For the text-containing cell, return its midpoint in [x, y] coordinate format. 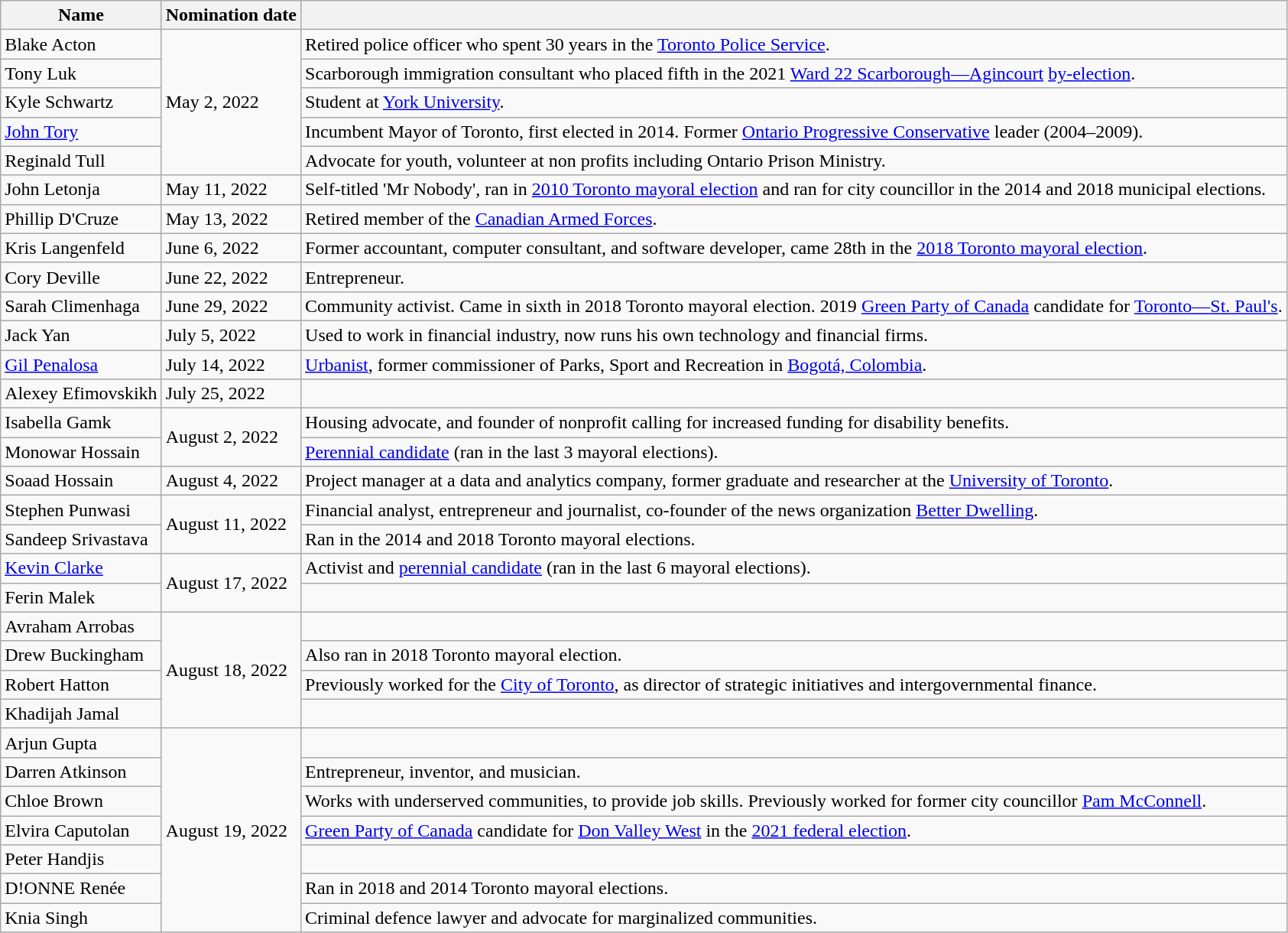
Isabella Gamk [81, 423]
John Letonja [81, 190]
Project manager at a data and analytics company, former graduate and researcher at the University of Toronto. [794, 481]
Ferin Malek [81, 597]
Tony Luk [81, 73]
Chloe Brown [81, 801]
July 25, 2022 [231, 394]
Blake Acton [81, 44]
Nomination date [231, 15]
Drew Buckingham [81, 655]
June 29, 2022 [231, 306]
Stephen Punwasi [81, 510]
Kyle Schwartz [81, 102]
Used to work in financial industry, now runs his own technology and financial firms. [794, 335]
Advocate for youth, volunteer at non profits including Ontario Prison Ministry. [794, 161]
May 2, 2022 [231, 102]
Ran in 2018 and 2014 Toronto mayoral elections. [794, 889]
Criminal defence lawyer and advocate for marginalized communities. [794, 918]
Previously worked for the City of Toronto, as director of strategic initiatives and intergovernmental finance. [794, 684]
Sarah Climenhaga [81, 306]
Urbanist, former commissioner of Parks, Sport and Recreation in Bogotá, Colombia. [794, 365]
Works with underserved communities, to provide job skills. Previously worked for former city councillor Pam McConnell. [794, 801]
Monowar Hossain [81, 452]
August 4, 2022 [231, 481]
August 11, 2022 [231, 525]
August 2, 2022 [231, 437]
August 17, 2022 [231, 583]
Soaad Hossain [81, 481]
Financial analyst, entrepreneur and journalist, co-founder of the news organization Better Dwelling. [794, 510]
Reginald Tull [81, 161]
Kris Langenfeld [81, 248]
Cory Deville [81, 277]
Scarborough immigration consultant who placed fifth in the 2021 Ward 22 Scarborough—Agincourt by-election. [794, 73]
Retired police officer who spent 30 years in the Toronto Police Service. [794, 44]
Avraham Arrobas [81, 626]
June 6, 2022 [231, 248]
Elvira Caputolan [81, 830]
Alexey Efimovskikh [81, 394]
Incumbent Mayor of Toronto, first elected in 2014. Former Ontario Progressive Conservative leader (2004–2009). [794, 132]
Student at York University. [794, 102]
Also ran in 2018 Toronto mayoral election. [794, 655]
Entrepreneur. [794, 277]
Activist and perennial candidate (ran in the last 6 mayoral elections). [794, 568]
Name [81, 15]
Robert Hatton [81, 684]
Retired member of the Canadian Armed Forces. [794, 219]
Entrepreneur, inventor, and musician. [794, 772]
Peter Handjis [81, 860]
Khadijah Jamal [81, 714]
Perennial candidate (ran in the last 3 mayoral elections). [794, 452]
Ran in the 2014 and 2018 Toronto mayoral elections. [794, 539]
John Tory [81, 132]
Former accountant, computer consultant, and software developer, came 28th in the 2018 Toronto mayoral election. [794, 248]
Gil Penalosa [81, 365]
June 22, 2022 [231, 277]
Darren Atkinson [81, 772]
July 5, 2022 [231, 335]
May 11, 2022 [231, 190]
Phillip D'Cruze [81, 219]
May 13, 2022 [231, 219]
Self-titled 'Mr Nobody', ran in 2010 Toronto mayoral election and ran for city councillor in the 2014 and 2018 municipal elections. [794, 190]
Arjun Gupta [81, 743]
Knia Singh [81, 918]
August 18, 2022 [231, 670]
Kevin Clarke [81, 568]
Community activist. Came in sixth in 2018 Toronto mayoral election. 2019 Green Party of Canada candidate for Toronto—St. Paul's. [794, 306]
August 19, 2022 [231, 830]
Green Party of Canada candidate for Don Valley West in the 2021 federal election. [794, 830]
Housing advocate, and founder of nonprofit calling for increased funding for disability benefits. [794, 423]
Sandeep Srivastava [81, 539]
D!ONNE Renée [81, 889]
July 14, 2022 [231, 365]
Jack Yan [81, 335]
